Output the (x, y) coordinate of the center of the cell containing the given text.  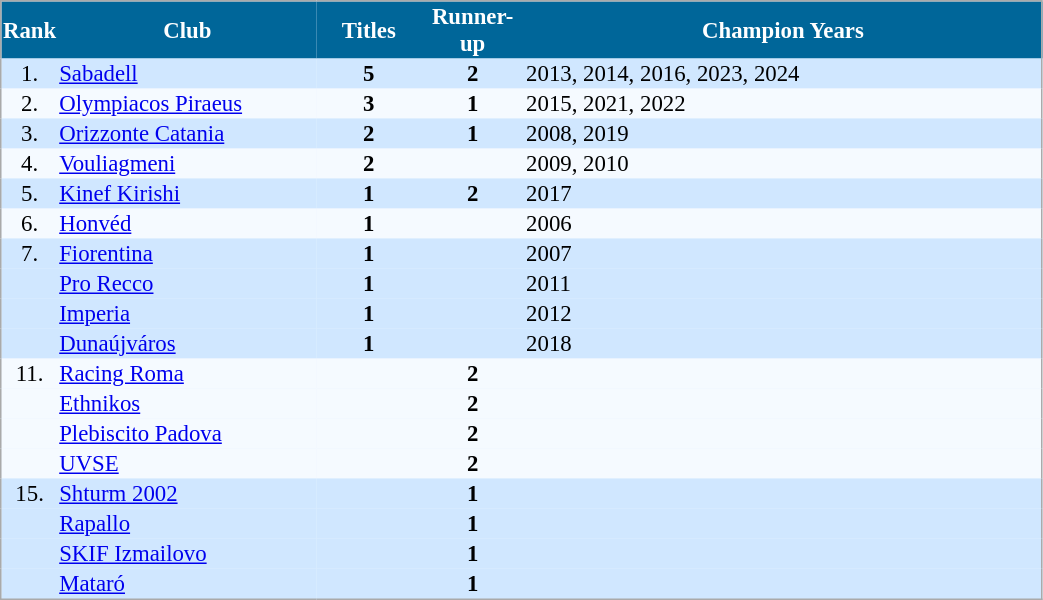
15. (30, 493)
Plebiscito Padova (188, 433)
Rank (30, 30)
2007 (784, 253)
Mataró (188, 584)
2. (30, 103)
4. (30, 163)
5. (30, 193)
2011 (784, 283)
6. (30, 223)
2006 (784, 223)
Olympiacos Piraeus (188, 103)
Racing Roma (188, 373)
1. (30, 73)
Club (188, 30)
3. (30, 133)
Champion Years (784, 30)
Orizzonte Catania (188, 133)
Vouliagmeni (188, 163)
Imperia (188, 313)
Kinef Kirishi (188, 193)
2008, 2019 (784, 133)
Ethnikos (188, 403)
Shturm 2002 (188, 493)
2015, 2021, 2022 (784, 103)
2013, 2014, 2016, 2023, 2024 (784, 73)
Fiorentina (188, 253)
11. (30, 373)
Runner-up (473, 30)
Honvéd (188, 223)
3 (369, 103)
Dunaújváros (188, 343)
Sabadell (188, 73)
5 (369, 73)
Rapallo (188, 523)
2012 (784, 313)
Pro Recco (188, 283)
Titles (369, 30)
2018 (784, 343)
SKIF Izmailovo (188, 553)
2009, 2010 (784, 163)
7. (30, 253)
UVSE (188, 463)
2017 (784, 193)
